Scan for the cell matching the given text and deliver its [x, y] coordinate at center. 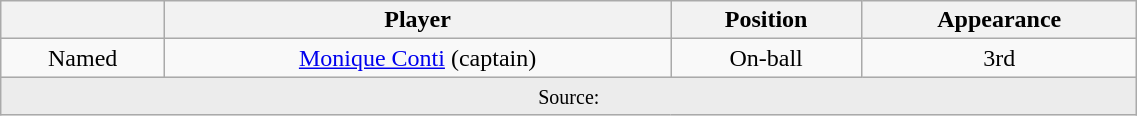
Named [83, 58]
Source: [569, 96]
On-ball [766, 58]
Appearance [1000, 20]
Monique Conti (captain) [418, 58]
Position [766, 20]
Player [418, 20]
3rd [1000, 58]
